Scan for the cell matching the given text and deliver its (x, y) coordinate at center. 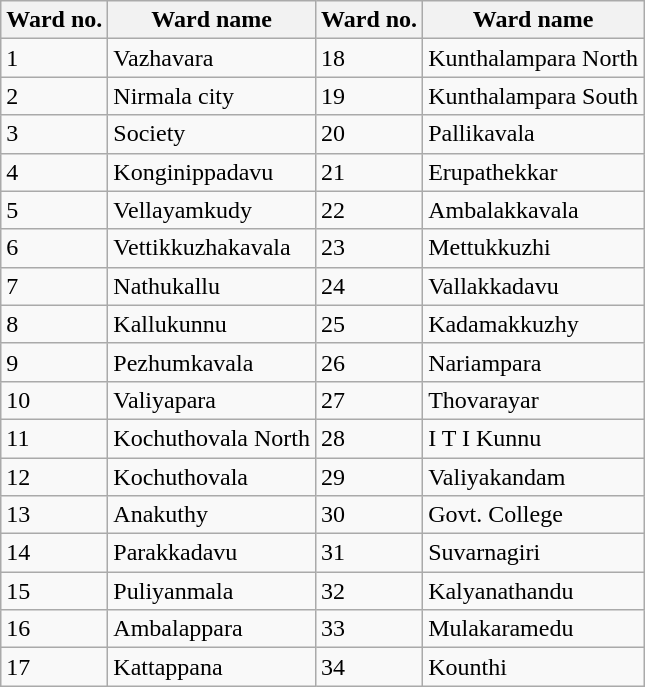
Mulakaramedu (534, 629)
Vellayamkudy (212, 210)
22 (370, 210)
3 (54, 134)
2 (54, 96)
21 (370, 172)
11 (54, 438)
9 (54, 362)
Nathukallu (212, 286)
12 (54, 477)
1 (54, 58)
5 (54, 210)
Kallukunnu (212, 324)
Kochuthovala (212, 477)
8 (54, 324)
Parakkadavu (212, 553)
Thovarayar (534, 400)
10 (54, 400)
Vettikkuzhakavala (212, 248)
Vallakkadavu (534, 286)
Society (212, 134)
Puliyanmala (212, 591)
Kadamakkuzhy (534, 324)
Kalyanathandu (534, 591)
Valiyapara (212, 400)
14 (54, 553)
18 (370, 58)
Nariampara (534, 362)
19 (370, 96)
30 (370, 515)
Kunthalampara South (534, 96)
31 (370, 553)
Govt. College (534, 515)
15 (54, 591)
Nirmala city (212, 96)
I T I Kunnu (534, 438)
Pallikavala (534, 134)
Suvarnagiri (534, 553)
16 (54, 629)
Kunthalampara North (534, 58)
24 (370, 286)
Ambalappara (212, 629)
Kochuthovala North (212, 438)
Ambalakkavala (534, 210)
6 (54, 248)
Konginippadavu (212, 172)
27 (370, 400)
Pezhumkavala (212, 362)
13 (54, 515)
29 (370, 477)
28 (370, 438)
23 (370, 248)
Mettukkuzhi (534, 248)
4 (54, 172)
Erupathekkar (534, 172)
26 (370, 362)
17 (54, 667)
25 (370, 324)
32 (370, 591)
33 (370, 629)
20 (370, 134)
Valiyakandam (534, 477)
Kounthi (534, 667)
Kattappana (212, 667)
Vazhavara (212, 58)
Anakuthy (212, 515)
7 (54, 286)
34 (370, 667)
